Find where the given text appears and provide that cell's center as (x, y) coordinate. 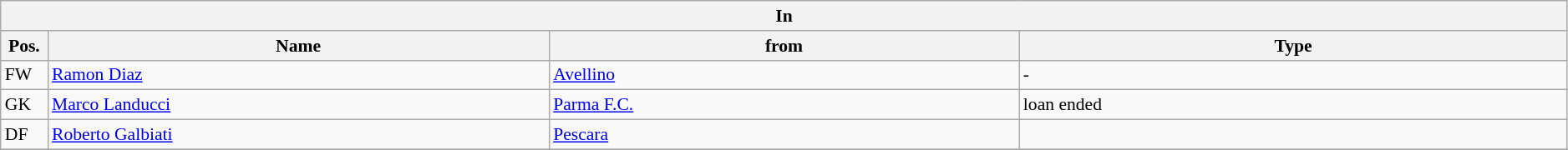
Marco Landucci (298, 105)
DF (24, 135)
Roberto Galbiati (298, 135)
In (784, 16)
Pescara (784, 135)
Name (298, 46)
FW (24, 75)
Pos. (24, 46)
from (784, 46)
Parma F.C. (784, 105)
loan ended (1293, 105)
GK (24, 105)
Ramon Diaz (298, 75)
- (1293, 75)
Type (1293, 46)
Avellino (784, 75)
